Scan for the cell matching the given text and deliver its (x, y) coordinate at center. 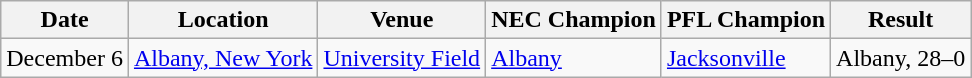
Albany (574, 58)
Location (223, 20)
Jacksonville (746, 58)
Date (65, 20)
NEC Champion (574, 20)
University Field (402, 58)
PFL Champion (746, 20)
Result (901, 20)
Albany, 28–0 (901, 58)
December 6 (65, 58)
Albany, New York (223, 58)
Venue (402, 20)
